Scan for the cell matching the given text and deliver its (X, Y) coordinate at center. 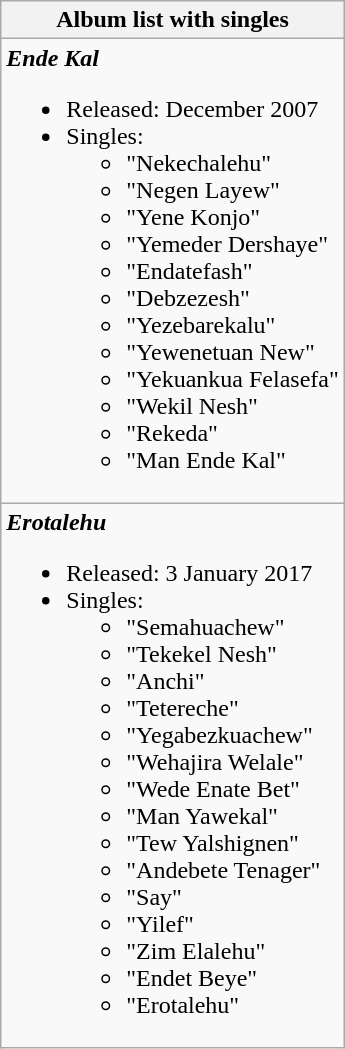
Album list with singles (173, 20)
